Capture the cell that displays the provided text and extract its (X, Y) central coordinate. 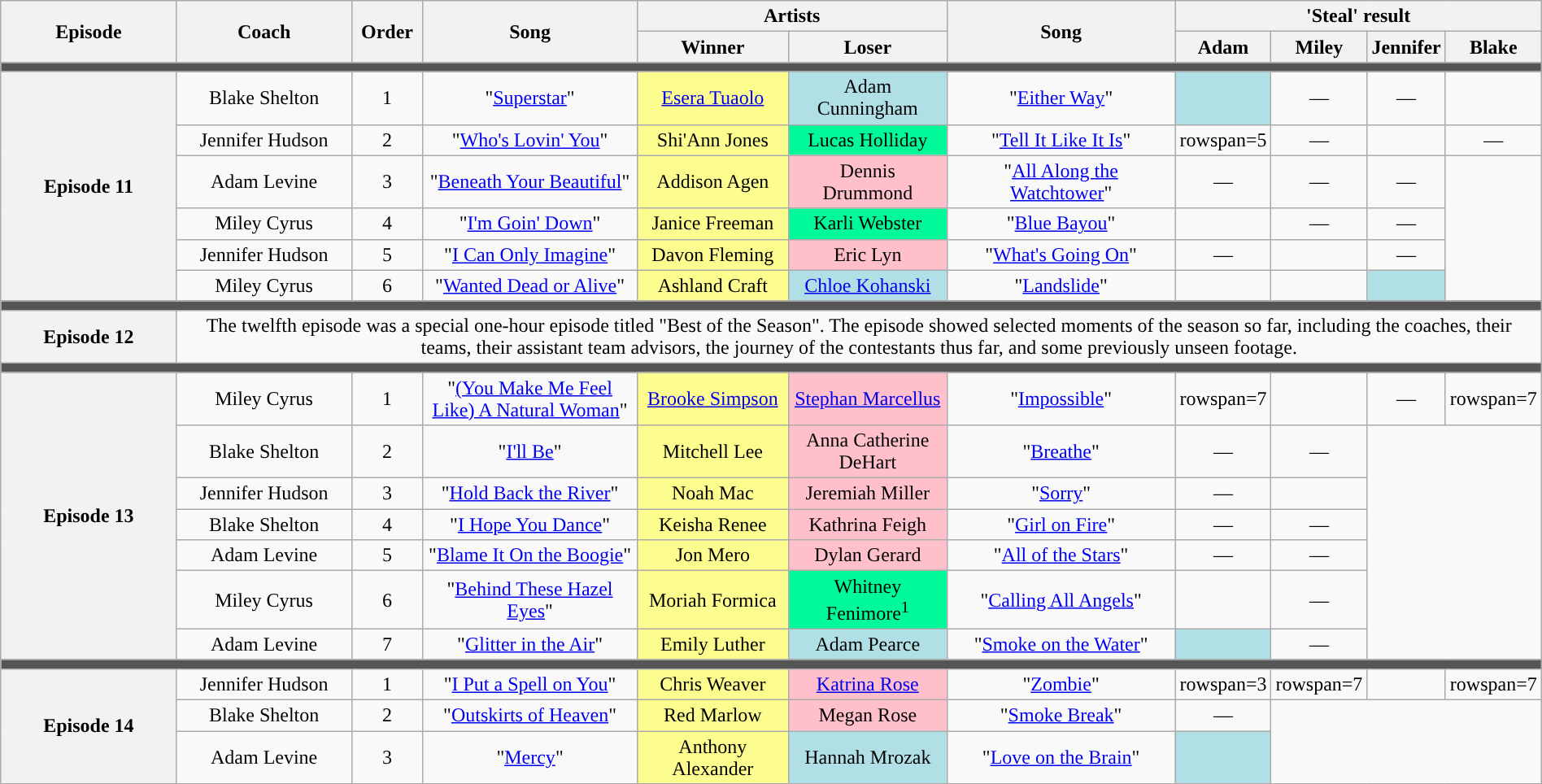
Emily Luther (712, 644)
"All of the Stars" (1061, 555)
"Zombie" (1061, 684)
Shi'Ann Jones (712, 140)
Loser (867, 47)
"Tell It Like It Is" (1061, 140)
rowspan=5 (1223, 140)
Brooke Simpson (712, 399)
Chris Weaver (712, 684)
Anna Catherine DeHart (867, 452)
Addison Agen (712, 182)
"I'll Be" (530, 452)
"Outskirts of Heaven" (530, 716)
Episode 11 (89, 186)
Karli Webster (867, 224)
Ashland Craft (712, 285)
Artists (792, 16)
"Blue Bayou" (1061, 224)
"All Along the Watchtower" (1061, 182)
Moriah Formica (712, 600)
Mitchell Lee (712, 452)
"Who's Lovin' You" (530, 140)
Coach (264, 32)
Episode (89, 32)
"Glitter in the Air" (530, 644)
Episode 13 (89, 516)
"What's Going On" (1061, 255)
"I'm Goin' Down" (530, 224)
rowspan=3 (1223, 684)
"Hold Back the River" (530, 494)
Jeremiah Miller (867, 494)
"Sorry" (1061, 494)
Davon Fleming (712, 255)
Janice Freeman (712, 224)
Adam Cunningham (867, 98)
Noah Mac (712, 494)
Eric Lyn (867, 255)
Dylan Gerard (867, 555)
"(You Make Me Feel Like) A Natural Woman" (530, 399)
Megan Rose (867, 716)
"Landslide" (1061, 285)
"I Hope You Dance" (530, 525)
Winner (712, 47)
Dennis Drummond (867, 182)
Kathrina Feigh (867, 525)
7 (387, 644)
Chloe Kohanski (867, 285)
"Beneath Your Beautiful" (530, 182)
Jon Mero (712, 555)
"Breathe" (1061, 452)
Lucas Holliday (867, 140)
Red Marlow (712, 716)
"Smoke on the Water" (1061, 644)
"I Can Only Imagine" (530, 255)
Stephan Marcellus (867, 399)
"I Put a Spell on You" (530, 684)
Esera Tuaolo (712, 98)
"Girl on Fire" (1061, 525)
"Superstar" (530, 98)
Adam Pearce (867, 644)
Episode 12 (89, 337)
"Love on the Brain" (1061, 758)
Jennifer (1406, 47)
Order (387, 32)
'Steal' result (1358, 16)
Blake (1493, 47)
"Impossible" (1061, 399)
Keisha Renee (712, 525)
Katrina Rose (867, 684)
Miley (1319, 47)
"Blame It On the Boogie" (530, 555)
"Behind These Hazel Eyes" (530, 600)
Anthony Alexander (712, 758)
"Calling All Angels" (1061, 600)
"Wanted Dead or Alive" (530, 285)
Whitney Fenimore1 (867, 600)
"Mercy" (530, 758)
Adam (1223, 47)
"Smoke Break" (1061, 716)
Episode 14 (89, 725)
"Either Way" (1061, 98)
Hannah Mrozak (867, 758)
